Provide the (X, Y) coordinate of the cell's center where the given text is located.  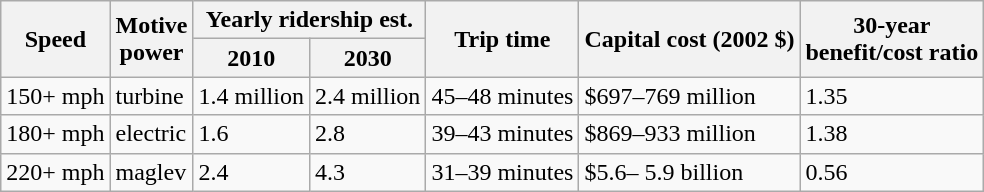
4.3 (367, 172)
2030 (367, 58)
150+ mph (56, 96)
$869–933 million (690, 134)
1.4 million (251, 96)
31–39 minutes (502, 172)
Speed (56, 39)
220+ mph (56, 172)
0.56 (892, 172)
Trip time (502, 39)
2.4 million (367, 96)
Capital cost (2002 $) (690, 39)
$697–769 million (690, 96)
1.35 (892, 96)
45–48 minutes (502, 96)
2.4 (251, 172)
$5.6– 5.9 billion (690, 172)
180+ mph (56, 134)
electric (152, 134)
30-yearbenefit/cost ratio (892, 39)
2010 (251, 58)
39–43 minutes (502, 134)
2.8 (367, 134)
Yearly ridership est. (310, 20)
1.38 (892, 134)
maglev (152, 172)
turbine (152, 96)
Motivepower (152, 39)
1.6 (251, 134)
